Extract the [x, y] coordinate from the center of the cell holding the provided text.  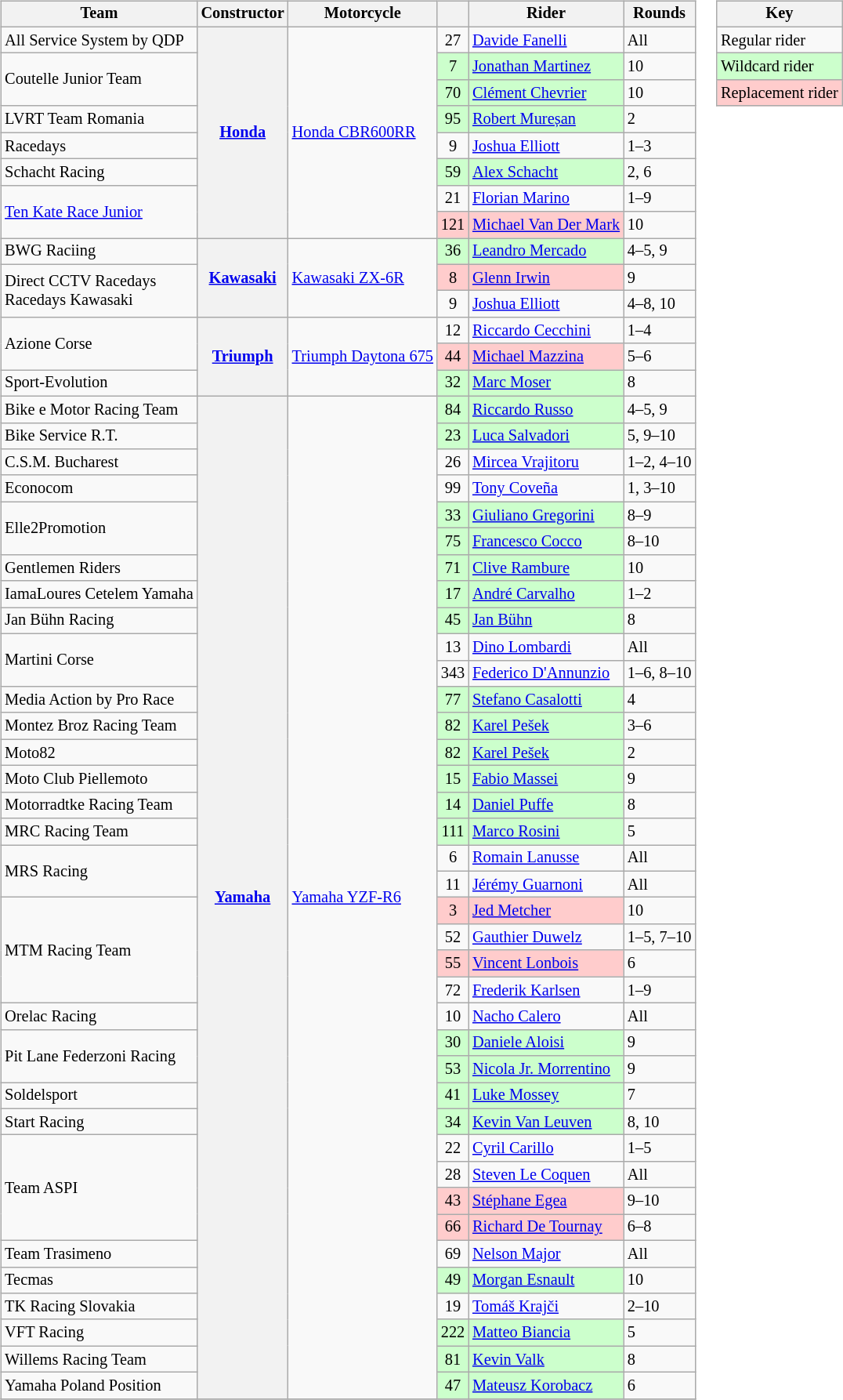
13 [453, 647]
343 [453, 673]
Tecmas [99, 1280]
1–6, 8–10 [660, 673]
72 [453, 990]
19 [453, 1307]
Luke Mossey [546, 1096]
23 [453, 436]
Luca Salvadori [546, 436]
Montez Broz Racing Team [99, 726]
26 [453, 462]
IamaLoures Cetelem Yamaha [99, 594]
49 [453, 1280]
Federico D'Annunzio [546, 673]
Honda CBR600RR [363, 132]
4–8, 10 [660, 304]
8–10 [660, 542]
43 [453, 1201]
6–8 [660, 1228]
VFT Racing [99, 1333]
Key [780, 14]
Team ASPI [99, 1188]
Kevin Van Leuven [546, 1122]
1–2, 4–10 [660, 462]
5, 9–10 [660, 436]
59 [453, 172]
Clément Chevrier [546, 93]
Yamaha [243, 897]
1, 3–10 [660, 488]
Robert Mureșan [546, 119]
Rounds [660, 14]
Alex Schacht [546, 172]
34 [453, 1122]
Jonathan Martinez [546, 67]
Daniele Aloisi [546, 1043]
Francesco Cocco [546, 542]
1–5 [660, 1148]
75 [453, 542]
Stefano Casalotti [546, 700]
Rider [546, 14]
47 [453, 1386]
111 [453, 832]
99 [453, 488]
Yamaha Poland Position [99, 1386]
41 [453, 1096]
11 [453, 884]
Martini Corse [99, 660]
Ten Kate Race Junior [99, 212]
8–9 [660, 515]
Gauthier Duwelz [546, 938]
Jan Bühn Racing [99, 621]
Willems Racing Team [99, 1359]
Marco Rosini [546, 832]
1–4 [660, 331]
Glenn Irwin [546, 277]
222 [453, 1333]
70 [453, 93]
14 [453, 805]
Kawasaki ZX-6R [363, 277]
Team [99, 14]
12 [453, 331]
1–5, 7–10 [660, 938]
1–2 [660, 594]
Frederik Karlsen [546, 990]
Wildcard rider [780, 67]
Triumph [243, 357]
77 [453, 700]
Leandro Mercado [546, 252]
Bike e Motor Racing Team [99, 409]
Sport-Evolution [99, 383]
Start Racing [99, 1122]
Morgan Esnault [546, 1280]
22 [453, 1148]
Tomáš Krajči [546, 1307]
53 [453, 1069]
Dino Lombardi [546, 647]
Giuliano Gregorini [546, 515]
Schacht Racing [99, 172]
Gentlemen Riders [99, 568]
Davide Fanelli [546, 40]
3 [453, 911]
Bike Service R.T. [99, 436]
Clive Rambure [546, 568]
Constructor [243, 14]
52 [453, 938]
Romain Lanusse [546, 858]
Soldelsport [99, 1096]
Michael Mazzina [546, 357]
Mircea Vrajitoru [546, 462]
Jed Metcher [546, 911]
Racedays [99, 146]
69 [453, 1253]
Orelac Racing [99, 1017]
Azione Corse [99, 343]
Richard De Tournay [546, 1228]
9–10 [660, 1201]
TK Racing Slovakia [99, 1307]
4 [660, 700]
MRS Racing [99, 872]
LVRT Team Romania [99, 119]
Cyril Carillo [546, 1148]
Kawasaki [243, 277]
MRC Racing Team [99, 832]
5–6 [660, 357]
Steven Le Coquen [546, 1175]
Vincent Lonbois [546, 963]
Triumph Daytona 675 [363, 357]
Direct CCTV RacedaysRacedays Kawasaki [99, 290]
C.S.M. Bucharest [99, 462]
Riccardo Russo [546, 409]
Daniel Puffe [546, 805]
MTM Racing Team [99, 950]
45 [453, 621]
15 [453, 779]
All Service System by QDP [99, 40]
36 [453, 252]
Nelson Major [546, 1253]
Mateusz Korobacz [546, 1386]
30 [453, 1043]
71 [453, 568]
BWG Raciing [99, 252]
27 [453, 40]
Team Trasimeno [99, 1253]
Pit Lane Federzoni Racing [99, 1055]
2–10 [660, 1307]
Marc Moser [546, 383]
André Carvalho [546, 594]
Media Action by Pro Race [99, 700]
Fabio Massei [546, 779]
Michael Van Der Mark [546, 225]
Replacement rider [780, 93]
33 [453, 515]
44 [453, 357]
Stéphane Egea [546, 1201]
Tony Coveña [546, 488]
Moto82 [99, 753]
Honda [243, 132]
66 [453, 1228]
Florian Marino [546, 198]
2, 6 [660, 172]
1–3 [660, 146]
Econocom [99, 488]
55 [453, 963]
Riccardo Cecchini [546, 331]
Kevin Valk [546, 1359]
Coutelle Junior Team [99, 80]
Yamaha YZF-R6 [363, 897]
17 [453, 594]
Nacho Calero [546, 1017]
28 [453, 1175]
Motorcycle [363, 14]
Jan Bühn [546, 621]
8, 10 [660, 1122]
Regular rider [780, 40]
Elle2Promotion [99, 528]
Moto Club Piellemoto [99, 779]
Matteo Biancia [546, 1333]
21 [453, 198]
81 [453, 1359]
121 [453, 225]
Jérémy Guarnoni [546, 884]
84 [453, 409]
32 [453, 383]
Nicola Jr. Morrentino [546, 1069]
Motorradtke Racing Team [99, 805]
95 [453, 119]
3–6 [660, 726]
